Extract the (X, Y) coordinate from the center of the cell holding the provided text.  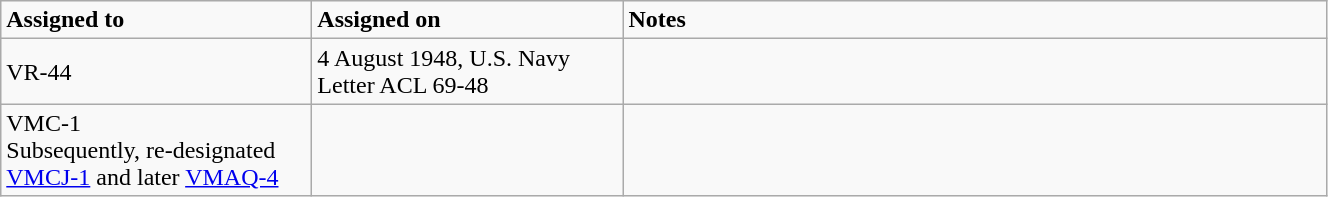
VR-44 (156, 72)
Notes (975, 20)
4 August 1948, U.S. Navy Letter ACL 69-48 (468, 72)
Assigned to (156, 20)
Assigned on (468, 20)
VMC-1Subsequently, re-designated VMCJ-1 and later VMAQ-4 (156, 150)
